Extract the [X, Y] coordinate from the center of the cell holding the provided text.  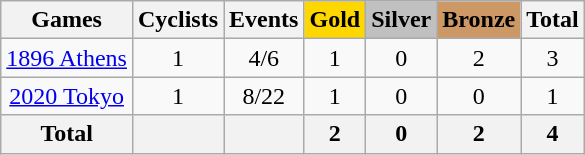
Games [67, 20]
8/22 [264, 96]
1896 Athens [67, 58]
Gold [335, 20]
3 [553, 58]
Silver [402, 20]
Events [264, 20]
4/6 [264, 58]
Bronze [479, 20]
Cyclists [178, 20]
2020 Tokyo [67, 96]
4 [553, 134]
